Extract the [X, Y] coordinate from the center of the cell holding the provided text.  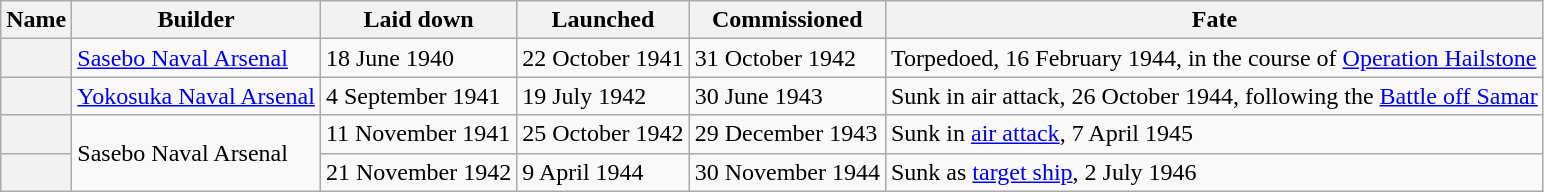
Sunk as target ship, 2 July 1946 [1214, 172]
Yokosuka Naval Arsenal [196, 96]
Laid down [418, 20]
21 November 1942 [418, 172]
29 December 1943 [787, 134]
Builder [196, 20]
19 July 1942 [603, 96]
Launched [603, 20]
11 November 1941 [418, 134]
4 September 1941 [418, 96]
Name [36, 20]
25 October 1942 [603, 134]
22 October 1941 [603, 58]
30 November 1944 [787, 172]
Fate [1214, 20]
Commissioned [787, 20]
18 June 1940 [418, 58]
31 October 1942 [787, 58]
Torpedoed, 16 February 1944, in the course of Operation Hailstone [1214, 58]
Sunk in air attack, 26 October 1944, following the Battle off Samar [1214, 96]
Sunk in air attack, 7 April 1945 [1214, 134]
9 April 1944 [603, 172]
30 June 1943 [787, 96]
